Search for the cell housing the specified text and yield its (x, y) center coordinate. 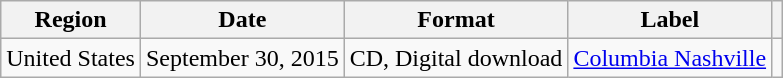
Label (670, 20)
Columbia Nashville (670, 58)
Date (242, 20)
United States (71, 58)
Format (456, 20)
September 30, 2015 (242, 58)
Region (71, 20)
CD, Digital download (456, 58)
